Pinpoint the cell where the given text exists, returning its [x, y] midpoint coordinate. 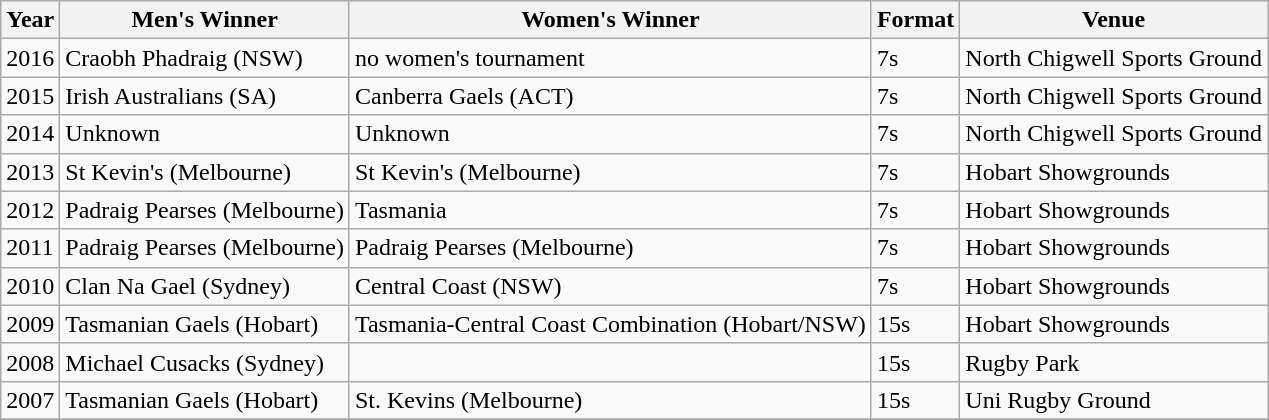
Canberra Gaels (ACT) [610, 96]
2015 [30, 96]
Venue [1114, 20]
2008 [30, 362]
2010 [30, 286]
2013 [30, 172]
Uni Rugby Ground [1114, 400]
Format [915, 20]
Women's Winner [610, 20]
St. Kevins (Melbourne) [610, 400]
Tasmania [610, 210]
2014 [30, 134]
Rugby Park [1114, 362]
Men's Winner [205, 20]
Irish Australians (SA) [205, 96]
Central Coast (NSW) [610, 286]
Clan Na Gael (Sydney) [205, 286]
2009 [30, 324]
Craobh Phadraig (NSW) [205, 58]
Tasmania-Central Coast Combination (Hobart/NSW) [610, 324]
2016 [30, 58]
Michael Cusacks (Sydney) [205, 362]
2011 [30, 248]
2012 [30, 210]
Year [30, 20]
no women's tournament [610, 58]
2007 [30, 400]
